From the cell containing the given text, extract its center point as [x, y] coordinate. 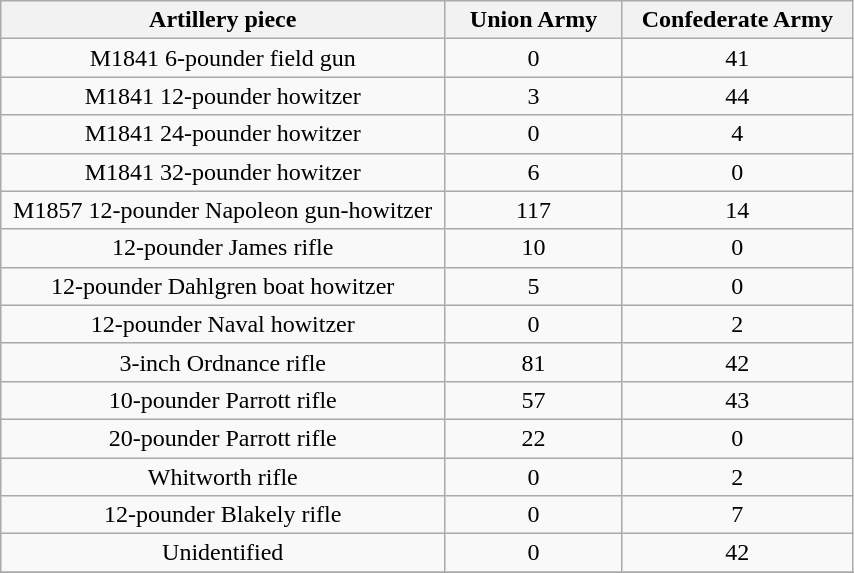
M1841 6-pounder field gun [223, 58]
44 [737, 96]
Artillery piece [223, 20]
10-pounder Parrott rifle [223, 400]
41 [737, 58]
6 [534, 172]
4 [737, 134]
12-pounder Blakely rifle [223, 515]
57 [534, 400]
M1857 12-pounder Napoleon gun-howitzer [223, 210]
3-inch Ordnance rifle [223, 362]
43 [737, 400]
117 [534, 210]
22 [534, 438]
Unidentified [223, 553]
81 [534, 362]
5 [534, 286]
7 [737, 515]
10 [534, 248]
M1841 32-pounder howitzer [223, 172]
Whitworth rifle [223, 477]
14 [737, 210]
Union Army [534, 20]
20-pounder Parrott rifle [223, 438]
Confederate Army [737, 20]
M1841 12-pounder howitzer [223, 96]
12-pounder Naval howitzer [223, 324]
12-pounder Dahlgren boat howitzer [223, 286]
3 [534, 96]
M1841 24-pounder howitzer [223, 134]
12-pounder James rifle [223, 248]
